Return the (x, y) coordinate for the center point of the cell that contains the specified text.  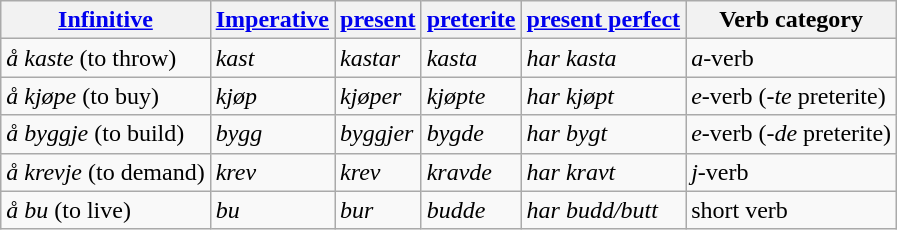
har kravt (604, 172)
bygg (272, 134)
kast (272, 58)
j-verb (792, 172)
har kasta (604, 58)
short verb (792, 210)
kjøpte (471, 96)
har budd/butt (604, 210)
har kjøpt (604, 96)
kravde (471, 172)
Verb category (792, 20)
kasta (471, 58)
å bu (to live) (106, 210)
preterite (471, 20)
kjøp (272, 96)
e-verb (-de preterite) (792, 134)
present (378, 20)
bu (272, 210)
å krevje (to demand) (106, 172)
Infinitive (106, 20)
Imperative (272, 20)
budde (471, 210)
e-verb (-te preterite) (792, 96)
å byggje (to build) (106, 134)
present perfect (604, 20)
har bygt (604, 134)
a-verb (792, 58)
kjøper (378, 96)
å kaste (to throw) (106, 58)
kastar (378, 58)
å kjøpe (to buy) (106, 96)
byggjer (378, 134)
bur (378, 210)
bygde (471, 134)
